Output the [X, Y] coordinate of the center of the cell containing the given text.  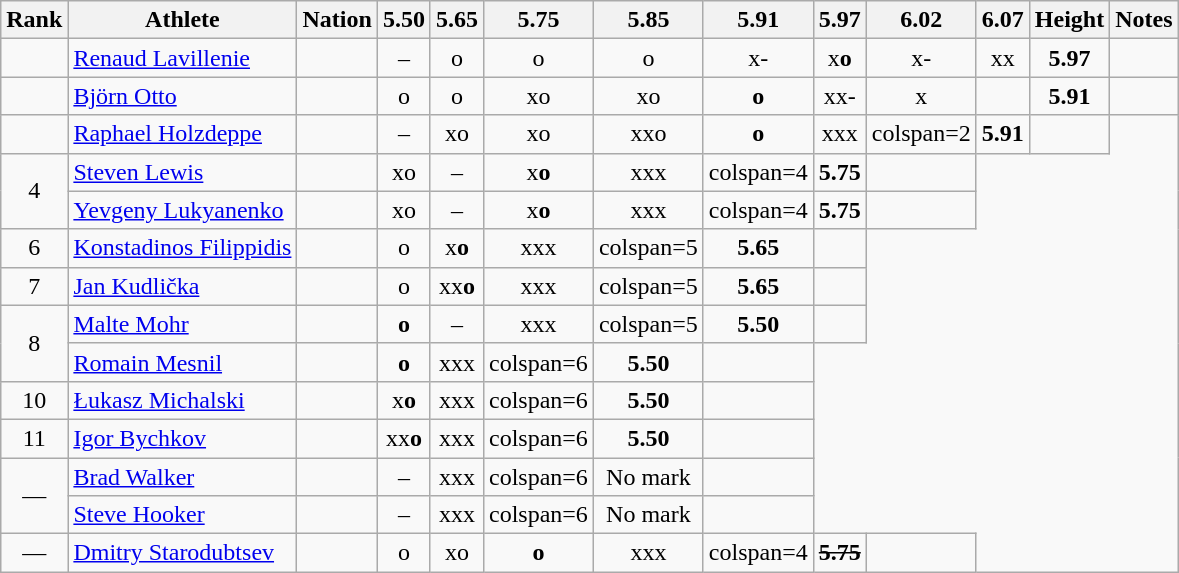
Björn Otto [182, 96]
Malte Mohr [182, 324]
8 [34, 343]
Łukasz Michalski [182, 400]
Renaud Lavillenie [182, 58]
xx- [840, 96]
Notes [1144, 20]
Jan Kudlička [182, 286]
6.02 [921, 20]
Romain Mesnil [182, 362]
Brad Walker [182, 477]
11 [34, 438]
7 [34, 286]
Konstadinos Filippidis [182, 248]
Yevgeny Lukyanenko [182, 210]
colspan=2 [921, 134]
Rank [34, 20]
6 [34, 248]
Dmitry Starodubtsev [182, 553]
5.85 [648, 20]
Nation [337, 20]
Raphael Holzdeppe [182, 134]
x [921, 96]
Igor Bychkov [182, 438]
Height [1069, 20]
4 [34, 191]
Steven Lewis [182, 172]
Steve Hooker [182, 515]
10 [34, 400]
6.07 [1002, 20]
xx [1002, 58]
Athlete [182, 20]
